Output the [X, Y] coordinate of the center of the cell containing the given text.  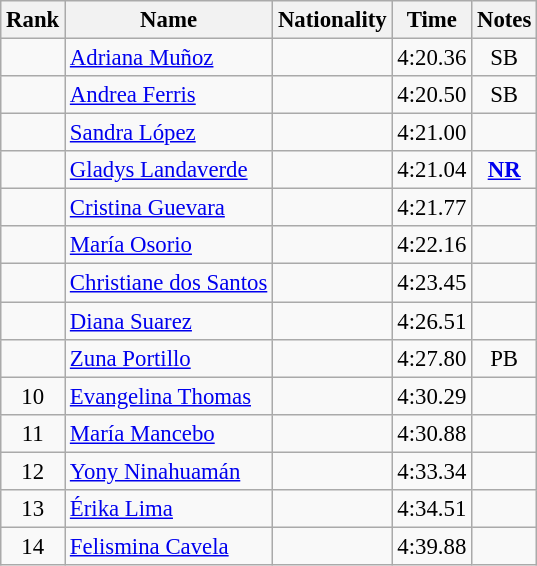
4:30.29 [432, 396]
4:23.45 [432, 283]
4:33.34 [432, 471]
Diana Suarez [169, 321]
4:34.51 [432, 509]
Andrea Ferris [169, 95]
4:39.88 [432, 546]
Sandra López [169, 133]
María Mancebo [169, 433]
PB [504, 358]
Adriana Muñoz [169, 58]
Time [432, 20]
Notes [504, 20]
4:21.77 [432, 208]
12 [33, 471]
Yony Ninahuamán [169, 471]
4:20.50 [432, 95]
María Osorio [169, 245]
Evangelina Thomas [169, 396]
Érika Lima [169, 509]
Nationality [332, 20]
4:21.00 [432, 133]
14 [33, 546]
Christiane dos Santos [169, 283]
NR [504, 170]
10 [33, 396]
4:30.88 [432, 433]
Rank [33, 20]
13 [33, 509]
11 [33, 433]
4:20.36 [432, 58]
Felismina Cavela [169, 546]
Cristina Guevara [169, 208]
4:26.51 [432, 321]
Gladys Landaverde [169, 170]
Zuna Portillo [169, 358]
4:22.16 [432, 245]
Name [169, 20]
4:21.04 [432, 170]
4:27.80 [432, 358]
